Output the [x, y] coordinate of the center of the cell containing the given text.  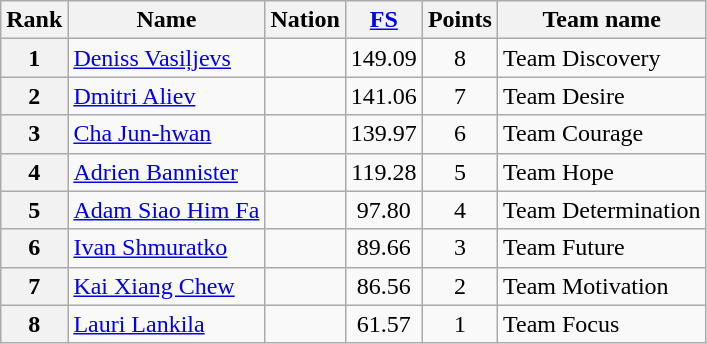
Team Courage [602, 134]
Points [460, 20]
141.06 [384, 96]
Dmitri Aliev [166, 96]
Name [166, 20]
Nation [305, 20]
Team Focus [602, 324]
Team name [602, 20]
FS [384, 20]
97.80 [384, 210]
Team Motivation [602, 286]
Ivan Shmuratko [166, 248]
Rank [34, 20]
Team Desire [602, 96]
149.09 [384, 58]
Team Discovery [602, 58]
61.57 [384, 324]
Adrien Bannister [166, 172]
Lauri Lankila [166, 324]
89.66 [384, 248]
Cha Jun-hwan [166, 134]
Kai Xiang Chew [166, 286]
Deniss Vasiļjevs [166, 58]
86.56 [384, 286]
Team Hope [602, 172]
Team Future [602, 248]
119.28 [384, 172]
Team Determination [602, 210]
Adam Siao Him Fa [166, 210]
139.97 [384, 134]
